Identify which cell holds the provided text, then report its (x, y) central coordinate. 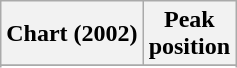
Peakposition (189, 34)
Chart (2002) (72, 34)
